Return (x, y) of the center of cell containing provided text 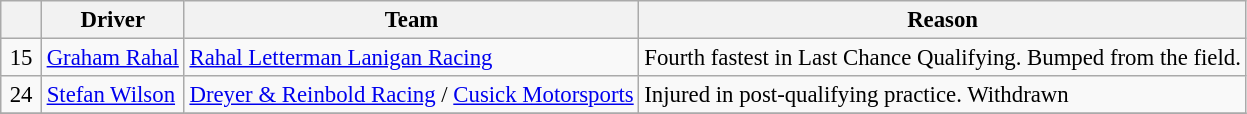
Graham Rahal (112, 58)
24 (22, 95)
Driver (112, 20)
Team (412, 20)
15 (22, 58)
Stefan Wilson (112, 95)
Injured in post-qualifying practice. Withdrawn (942, 95)
Dreyer & Reinbold Racing / Cusick Motorsports (412, 95)
Rahal Letterman Lanigan Racing (412, 58)
Fourth fastest in Last Chance Qualifying. Bumped from the field. (942, 58)
Reason (942, 20)
